Output the (X, Y) coordinate of the center of the cell containing the given text.  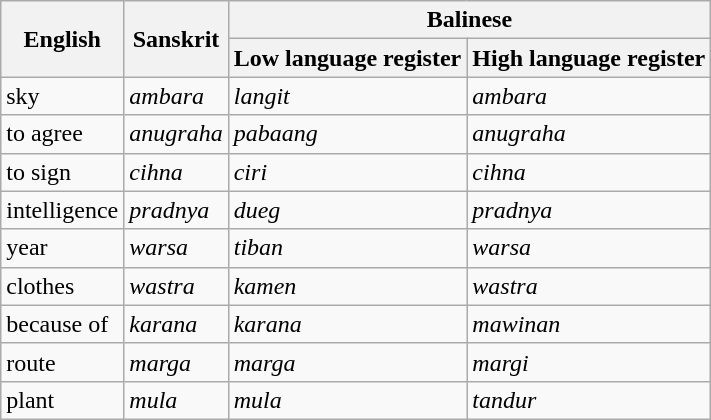
English (62, 39)
pabaang (348, 134)
sky (62, 96)
langit (348, 96)
margi (589, 362)
to agree (62, 134)
intelligence (62, 210)
Sanskrit (176, 39)
mawinan (589, 324)
because of (62, 324)
clothes (62, 286)
year (62, 248)
dueg (348, 210)
High language register (589, 58)
kamen (348, 286)
ciri (348, 172)
plant (62, 400)
Balinese (470, 20)
Low language register (348, 58)
route (62, 362)
to sign (62, 172)
tandur (589, 400)
tiban (348, 248)
